Extract the [X, Y] coordinate from the center of the cell holding the provided text.  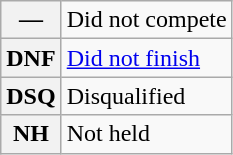
Disqualified [146, 96]
— [31, 20]
Not held [146, 134]
DNF [31, 58]
DSQ [31, 96]
Did not compete [146, 20]
Did not finish [146, 58]
NH [31, 134]
